Determine the (X, Y) coordinate at the center of the cell enclosing the given text.  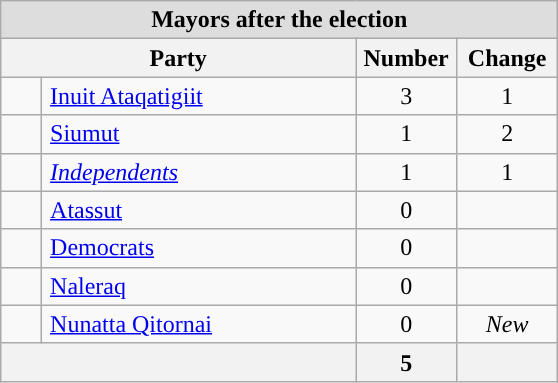
Naleraq (199, 286)
2 (508, 134)
3 (406, 96)
Siumut (199, 134)
Party (178, 58)
Mayors after the election (280, 20)
Atassut (199, 210)
Democrats (199, 248)
5 (406, 362)
Number (406, 58)
Inuit Ataqatigiit (199, 96)
New (508, 324)
Nunatta Qitornai (199, 324)
Change (508, 58)
Independents (199, 172)
